From the cell containing the given text, extract its center point as (X, Y) coordinate. 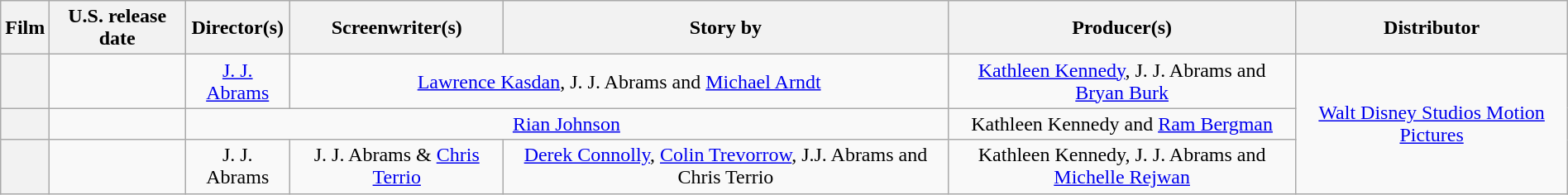
Director(s) (238, 28)
Kathleen Kennedy and Ram Bergman (1121, 124)
J. J. Abrams & Chris Terrio (397, 167)
Distributor (1432, 28)
Rian Johnson (567, 124)
Kathleen Kennedy, J. J. Abrams and Bryan Burk (1121, 81)
Screenwriter(s) (397, 28)
Producer(s) (1121, 28)
Kathleen Kennedy, J. J. Abrams and Michelle Rejwan (1121, 167)
U.S. release date (117, 28)
Walt Disney Studios Motion Pictures (1432, 124)
Derek Connolly, Colin Trevorrow, J.J. Abrams and Chris Terrio (726, 167)
Lawrence Kasdan, J. J. Abrams and Michael Arndt (619, 81)
Story by (726, 28)
Film (25, 28)
